Capture the cell that displays the provided text and extract its (X, Y) central coordinate. 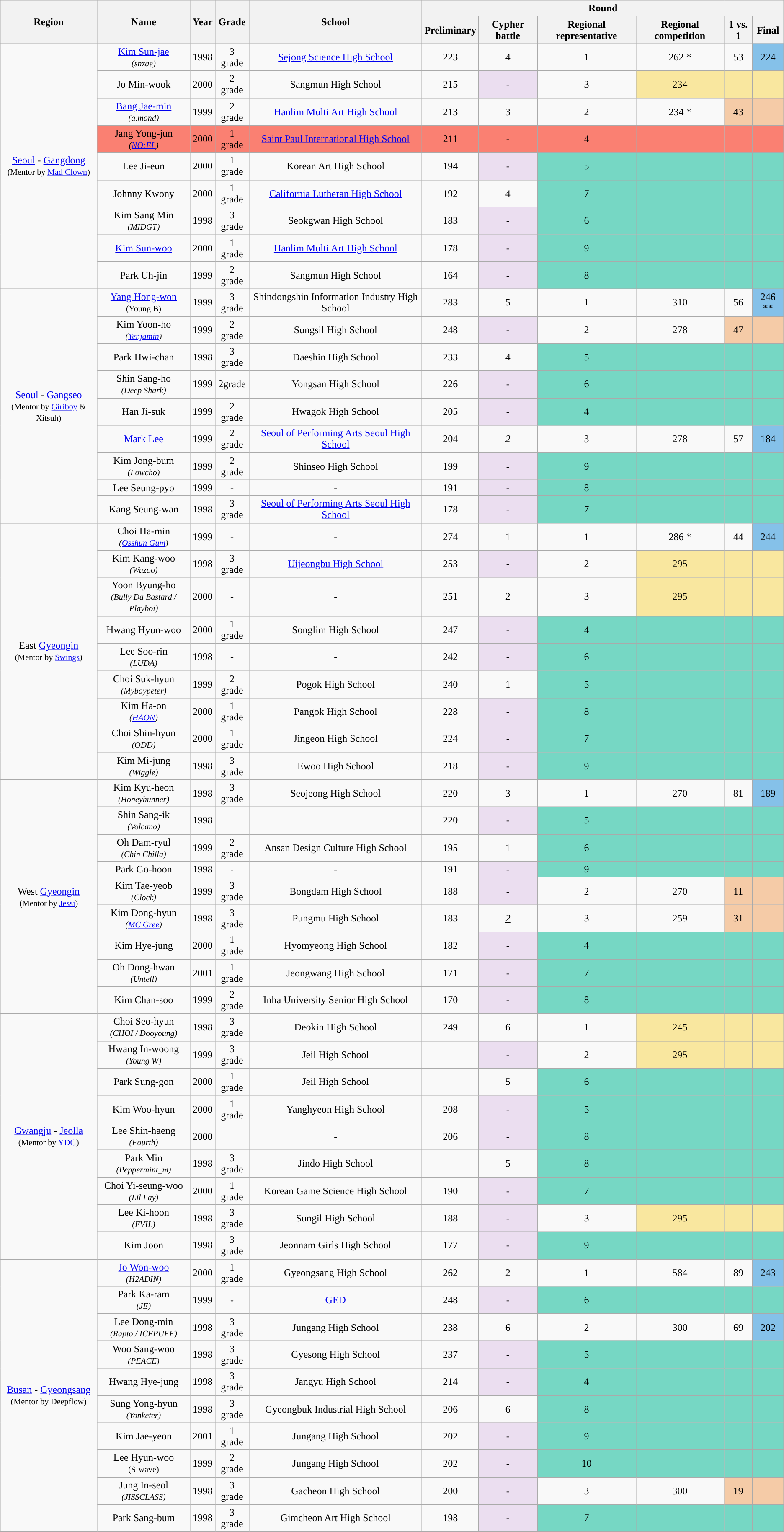
Kim Joon (144, 1245)
Kim Dong-hyun(MC Gree) (144, 919)
10 (586, 1463)
Name (144, 22)
Gyeongsang High School (336, 1273)
Sungsil High School (336, 329)
Saint Paul International High School (336, 139)
Choi Seo-hyun(CHOI / Dooyoung) (144, 1027)
Gwangju - Jeolla (Mentor by YDG) (49, 1136)
194 (451, 166)
Kim Kang-woo(Wuzoo) (144, 564)
Seojeong High School (336, 794)
Kim Jong-bum(Lowcho) (144, 466)
283 (451, 303)
Sejong Science High School (336, 57)
310 (680, 303)
259 (680, 919)
Pungmu High School (336, 919)
Park Sang-bum (144, 1518)
Round (603, 8)
Kim Yoon-ho(Yenjamin) (144, 329)
44 (738, 536)
Seoul - Gangdong (Mentor by Mad Clown) (49, 166)
226 (451, 385)
Park Go-hoon (144, 870)
Jeonnam Girls High School (336, 1245)
170 (451, 1000)
11 (738, 891)
Daeshin High School (336, 357)
213 (451, 111)
247 (451, 629)
Yanghyeon High School (336, 1109)
Shin Sang-ho(Deep Shark) (144, 385)
19 (738, 1491)
School (336, 22)
208 (451, 1109)
205 (451, 411)
218 (451, 766)
69 (738, 1328)
215 (451, 85)
Ewoo High School (336, 766)
Woo Sang-woo(PEACE) (144, 1354)
Choi Shin-hyun (ODD) (144, 738)
234 * (680, 111)
Jung In-seol(JISSCLASS) (144, 1491)
Shinseo High School (336, 466)
Gyeongbuk Industrial High School (336, 1409)
57 (738, 439)
Regional competition (680, 30)
Hwang In-woong(Young W) (144, 1054)
Park Sung-gon (144, 1082)
31 (738, 919)
Park Hwi-chan (144, 357)
Korean Game Science High School (336, 1191)
584 (680, 1273)
Park Min(Peppermint_m) (144, 1163)
Kim Hye-jung (144, 945)
Kang Seung-wan (144, 510)
237 (451, 1354)
Seoul - Gangseo (Mentor by Giriboy & Xitsuh) (49, 406)
Lee Soo-rin(LUDA) (144, 657)
Kim Sang Min(MIDGT) (144, 220)
204 (451, 439)
Mark Lee (144, 439)
Park Ka-ram(JE) (144, 1300)
Region (49, 22)
164 (451, 275)
214 (451, 1382)
238 (451, 1328)
Oh Dong-hwan(Untell) (144, 973)
Uijeongbu High School (336, 564)
Pogok High School (336, 684)
Jeongwang High School (336, 973)
Gyesong High School (336, 1354)
Deokin High School (336, 1027)
171 (451, 973)
Yang Hong-won(Young B) (144, 303)
Bang Jae-min(a.mond) (144, 111)
Year (203, 22)
Hwang Hyun-woo (144, 629)
Jang Yong-jun(NO:EL) (144, 139)
Pangok High School (336, 712)
Yoon Byung-ho(Bully Da Bastard / Playboi) (144, 597)
West Gyeongin (Mentor by Jessi) (49, 897)
274 (451, 536)
Jo Min-wook (144, 85)
Choi Yi-seung-woo(Lil Lay) (144, 1191)
195 (451, 848)
Hyomyeong High School (336, 945)
Songlim High School (336, 629)
East Gyeongin (Mentor by Swings) (49, 651)
56 (738, 303)
Shindongshin Information Industry High School (336, 303)
Lee Shin-haeng(Fourth) (144, 1136)
Oh Dam-ryul(Chin Chilla) (144, 848)
228 (451, 712)
2grade (232, 385)
Regional representative (586, 30)
53 (738, 57)
Yongsan High School (336, 385)
Johnny Kwony (144, 194)
Kim Jae-yeon (144, 1436)
43 (738, 111)
Jingeon High School (336, 738)
Kim Ha-on(HAON) (144, 712)
47 (738, 329)
89 (738, 1273)
Kim Kyu-heon(Honeyhunner) (144, 794)
244 (768, 536)
Hwagok High School (336, 411)
262 * (680, 57)
190 (451, 1191)
242 (451, 657)
Preliminary (451, 30)
251 (451, 597)
Kim Chan-soo (144, 1000)
249 (451, 1027)
Jo Won-woo(H2ADIN) (144, 1273)
Kim Woo-hyun (144, 1109)
234 (680, 85)
Bongdam High School (336, 891)
Cypher battle (508, 30)
Lee Dong-min(Rapto / ICEPUFF) (144, 1328)
182 (451, 945)
Lee Seung-pyo (144, 488)
192 (451, 194)
Hwang Hye-jung (144, 1382)
Jangyu High School (336, 1382)
Inha University Senior High School (336, 1000)
177 (451, 1245)
184 (768, 439)
Sungil High School (336, 1219)
Grade (232, 22)
Final (768, 30)
Choi Ha-min(Osshun Gum) (144, 536)
246 ** (768, 303)
253 (451, 564)
Lee Ki-hoon(EVIL) (144, 1219)
198 (451, 1518)
Kim Mi-jung(Wiggle) (144, 766)
233 (451, 357)
Kim Sun-jae(snzae) (144, 57)
Shin Sang-ik(Volcano) (144, 820)
245 (680, 1027)
Kim Tae-yeob(Clock) (144, 891)
Sung Yong-hyun(Yonketer) (144, 1409)
Seokgwan High School (336, 220)
Busan - Gyeongsang(Mentor by Deepflow) (49, 1395)
Lee Ji-eun (144, 166)
223 (451, 57)
Ansan Design Culture High School (336, 848)
199 (451, 466)
262 (451, 1273)
81 (738, 794)
Gimcheon Art High School (336, 1518)
243 (768, 1273)
Lee Hyun-woo(S-wave) (144, 1463)
GED (336, 1300)
200 (451, 1491)
189 (768, 794)
Park Uh-jin (144, 275)
Jindo High School (336, 1163)
286 * (680, 536)
California Lutheran High School (336, 194)
240 (451, 684)
211 (451, 139)
1 vs. 1 (738, 30)
Han Ji-suk (144, 411)
Kim Sun-woo (144, 248)
Choi Suk-hyun(Myboypeter) (144, 684)
Gacheon High School (336, 1491)
Korean Art High School (336, 166)
